Pinpoint the cell where the given text exists, returning its [X, Y] midpoint coordinate. 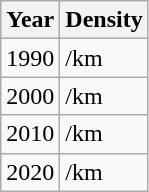
1990 [30, 58]
2020 [30, 172]
2000 [30, 96]
Year [30, 20]
Density [104, 20]
2010 [30, 134]
